Return the [x, y] coordinate for the center point of the cell that contains the specified text.  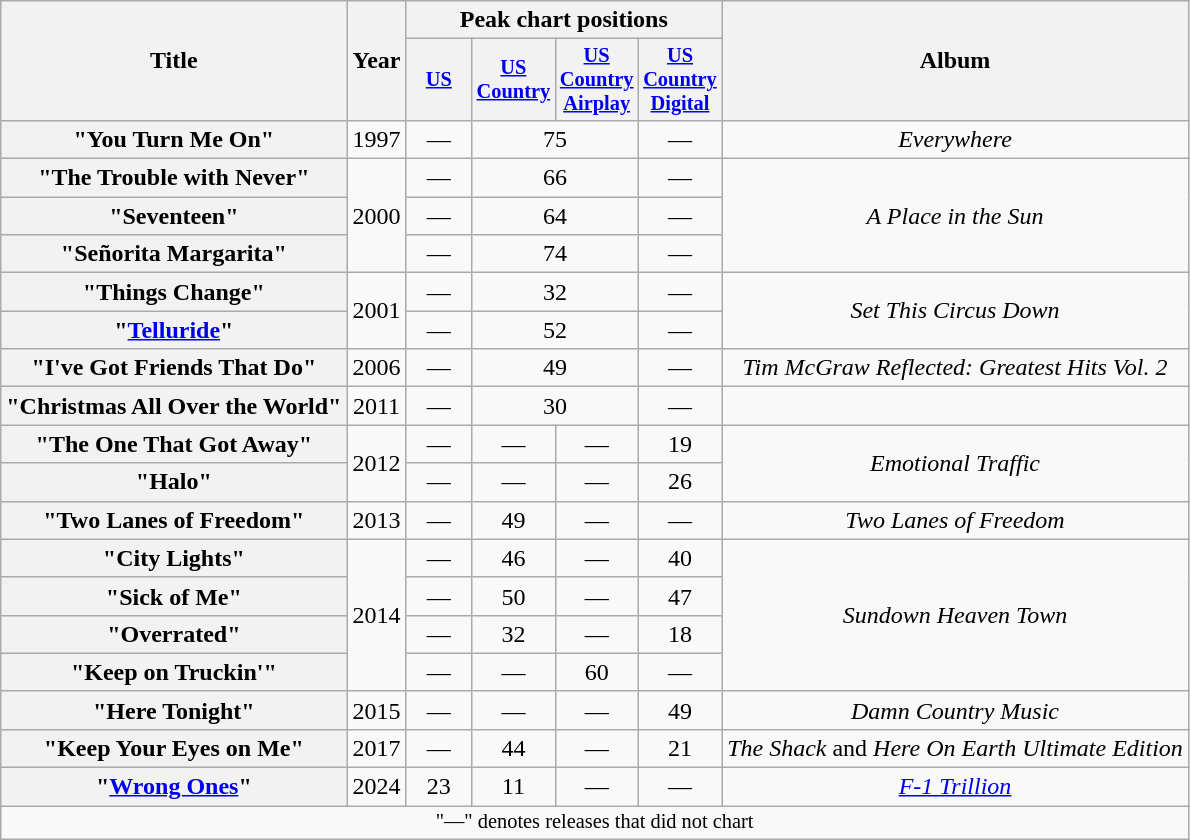
2024 [376, 787]
19 [680, 444]
"Sick of Me" [174, 596]
"Here Tonight" [174, 710]
2015 [376, 710]
2000 [376, 216]
2017 [376, 748]
"The Trouble with Never" [174, 178]
A Place in the Sun [956, 216]
Everywhere [956, 139]
"Seventeen" [174, 216]
64 [556, 216]
66 [556, 178]
"Señorita Margarita" [174, 254]
"Overrated" [174, 634]
"City Lights" [174, 558]
60 [596, 672]
2001 [376, 311]
23 [439, 787]
40 [680, 558]
Album [956, 61]
"Keep Your Eyes on Me" [174, 748]
"Two Lanes of Freedom" [174, 520]
2014 [376, 615]
"The One That Got Away" [174, 444]
"Keep on Truckin'" [174, 672]
2012 [376, 463]
The Shack and Here On Earth Ultimate Edition [956, 748]
"Telluride" [174, 330]
Year [376, 61]
2006 [376, 368]
"Halo" [174, 482]
11 [514, 787]
Title [174, 61]
2011 [376, 406]
30 [556, 406]
"Things Change" [174, 292]
"Christmas All Over the World" [174, 406]
50 [514, 596]
18 [680, 634]
1997 [376, 139]
"—" denotes releases that did not chart [595, 823]
USCountry Airplay [596, 80]
"I've Got Friends That Do" [174, 368]
26 [680, 482]
52 [556, 330]
F-1 Trillion [956, 787]
44 [514, 748]
Damn Country Music [956, 710]
Two Lanes of Freedom [956, 520]
"Wrong Ones" [174, 787]
USCountry [514, 80]
US Country Digital [680, 80]
2013 [376, 520]
Set This Circus Down [956, 311]
74 [556, 254]
US [439, 80]
47 [680, 596]
Sundown Heaven Town [956, 615]
21 [680, 748]
75 [556, 139]
46 [514, 558]
"You Turn Me On" [174, 139]
Peak chart positions [564, 20]
Tim McGraw Reflected: Greatest Hits Vol. 2 [956, 368]
Emotional Traffic [956, 463]
